For the text-containing cell, return its midpoint in (x, y) coordinate format. 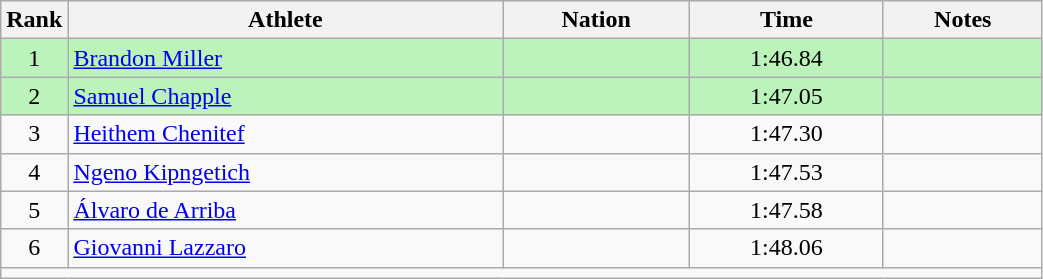
Heithem Chenitef (286, 134)
1 (34, 58)
Athlete (286, 20)
1:47.30 (786, 134)
6 (34, 248)
Time (786, 20)
1:47.05 (786, 96)
3 (34, 134)
1:48.06 (786, 248)
Rank (34, 20)
5 (34, 210)
4 (34, 172)
Ngeno Kipngetich (286, 172)
1:47.53 (786, 172)
2 (34, 96)
Nation (596, 20)
1:47.58 (786, 210)
Notes (962, 20)
Brandon Miller (286, 58)
Giovanni Lazzaro (286, 248)
1:46.84 (786, 58)
Álvaro de Arriba (286, 210)
Samuel Chapple (286, 96)
